Detect which cell encompasses the target text, then output its [X, Y] center coordinate. 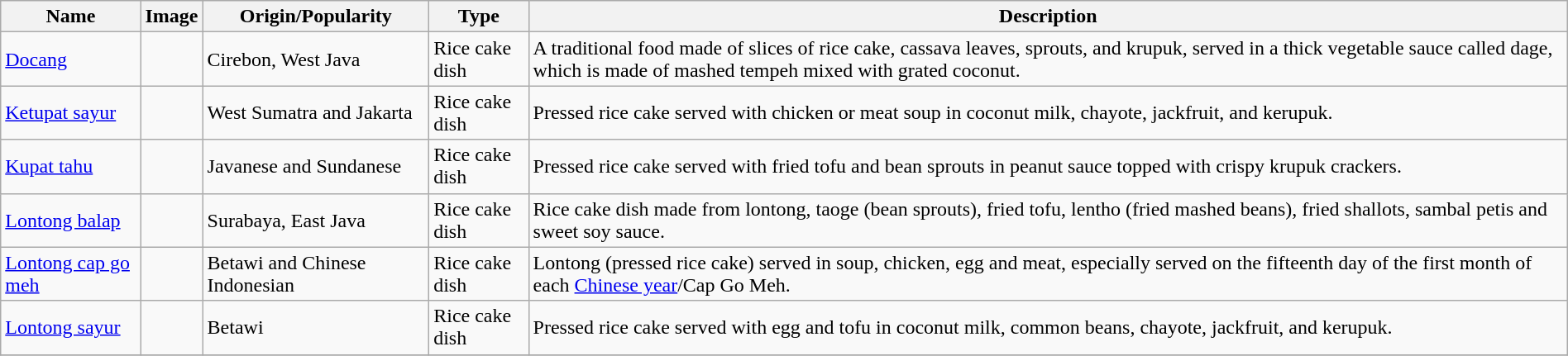
Lontong cap go meh [71, 274]
Rice cake dish made from lontong, taoge (bean sprouts), fried tofu, lentho (fried mashed beans), fried shallots, sambal petis and sweet soy sauce. [1048, 220]
Origin/Popularity [316, 17]
Lontong balap [71, 220]
Pressed rice cake served with egg and tofu in coconut milk, common beans, chayote, jackfruit, and kerupuk. [1048, 327]
Pressed rice cake served with fried tofu and bean sprouts in peanut sauce topped with crispy krupuk crackers. [1048, 167]
Pressed rice cake served with chicken or meat soup in coconut milk, chayote, jackfruit, and kerupuk. [1048, 112]
Betawi [316, 327]
Lontong sayur [71, 327]
Name [71, 17]
West Sumatra and Jakarta [316, 112]
Cirebon, West Java [316, 59]
Betawi and Chinese Indonesian [316, 274]
Description [1048, 17]
Docang [71, 59]
Surabaya, East Java [316, 220]
Type [479, 17]
Javanese and Sundanese [316, 167]
Kupat tahu [71, 167]
Image [172, 17]
Ketupat sayur [71, 112]
